Pinpoint the cell where the given text exists, returning its (x, y) midpoint coordinate. 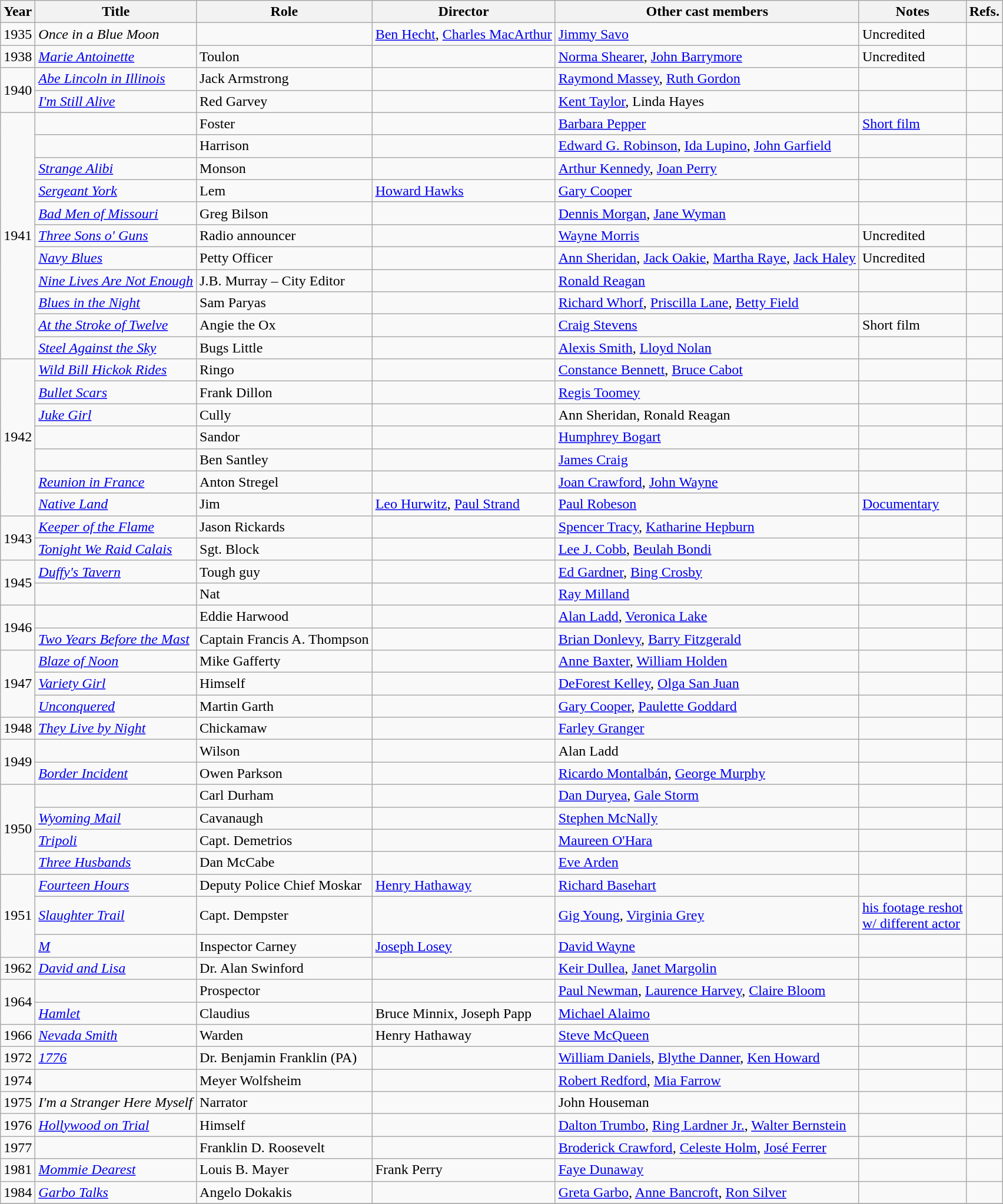
Documentary (912, 504)
Blues in the Night (116, 303)
Constance Bennett, Bruce Cabot (707, 370)
1950 (18, 829)
Ricardo Montalbán, George Murphy (707, 773)
1966 (18, 1036)
Sandor (285, 437)
Frank Dillon (285, 393)
1964 (18, 1002)
Notes (912, 12)
Howard Hawks (464, 191)
1943 (18, 538)
Wayne Morris (707, 235)
Cavanaugh (285, 818)
Anton Stregel (285, 482)
Regis Toomey (707, 393)
Franklin D. Roosevelt (285, 1148)
Unconquered (116, 706)
Variety Girl (116, 684)
Richard Whorf, Priscilla Lane, Betty Field (707, 303)
Sergeant York (116, 191)
Jimmy Savo (707, 34)
his footage reshotw/ different actor (912, 916)
Steel Against the Sky (116, 348)
Meyer Wolfsheim (285, 1080)
James Craig (707, 460)
Greg Bilson (285, 213)
1948 (18, 729)
Alexis Smith, Lloyd Nolan (707, 348)
Wyoming Mail (116, 818)
Garbo Talks (116, 1192)
Claudius (285, 1013)
Lem (285, 191)
Nine Lives Are Not Enough (116, 281)
Maureen O'Hara (707, 840)
Paul Robeson (707, 504)
Gig Young, Virginia Grey (707, 916)
1984 (18, 1192)
1949 (18, 762)
Bugs Little (285, 348)
Three Husbands (116, 863)
Petty Officer (285, 258)
At the Stroke of Twelve (116, 325)
Border Incident (116, 773)
Eddie Harwood (285, 616)
Dan McCabe (285, 863)
Prospector (285, 990)
Steve McQueen (707, 1036)
Jim (285, 504)
Ben Santley (285, 460)
1776 (116, 1058)
Dr. Alan Swinford (285, 968)
1975 (18, 1103)
Tough guy (285, 571)
Arthur Kennedy, Joan Perry (707, 168)
David Wayne (707, 946)
Dalton Trumbo, Ring Lardner Jr., Walter Bernstein (707, 1125)
Ann Sheridan, Jack Oakie, Martha Raye, Jack Haley (707, 258)
Toulon (285, 56)
Capt. Demetrios (285, 840)
Greta Garbo, Anne Bancroft, Ron Silver (707, 1192)
Paul Newman, Laurence Harvey, Claire Bloom (707, 990)
Blaze of Noon (116, 661)
Spencer Tracy, Katharine Hepburn (707, 527)
John Houseman (707, 1103)
Gary Cooper, Paulette Goddard (707, 706)
1951 (18, 916)
Sgt. Block (285, 549)
Strange Alibi (116, 168)
Abe Lincoln in Illinois (116, 79)
Ben Hecht, Charles MacArthur (464, 34)
Foster (285, 124)
Alan Ladd (707, 751)
Carl Durham (285, 796)
Leo Hurwitz, Paul Strand (464, 504)
Tonight We Raid Calais (116, 549)
Harrison (285, 146)
Ann Sheridan, Ronald Reagan (707, 415)
Bruce Minnix, Joseph Papp (464, 1013)
Owen Parkson (285, 773)
Hollywood on Trial (116, 1125)
Tripoli (116, 840)
Joseph Losey (464, 946)
Refs. (984, 12)
Slaughter Trail (116, 916)
Jack Armstrong (285, 79)
Anne Baxter, William Holden (707, 661)
Lee J. Cobb, Beulah Bondi (707, 549)
Cully (285, 415)
Title (116, 12)
Ed Gardner, Bing Crosby (707, 571)
J.B. Murray – City Editor (285, 281)
Dennis Morgan, Jane Wyman (707, 213)
1935 (18, 34)
Reunion in France (116, 482)
Year (18, 12)
Inspector Carney (285, 946)
Bad Men of Missouri (116, 213)
Dr. Benjamin Franklin (PA) (285, 1058)
Gary Cooper (707, 191)
Alan Ladd, Veronica Lake (707, 616)
Ray Milland (707, 594)
Radio announcer (285, 235)
Navy Blues (116, 258)
Farley Granger (707, 729)
I'm a Stranger Here Myself (116, 1103)
I'm Still Alive (116, 101)
Angie the Ox (285, 325)
Norma Shearer, John Barrymore (707, 56)
Duffy's Tavern (116, 571)
They Live by Night (116, 729)
Louis B. Mayer (285, 1170)
Juke Girl (116, 415)
Once in a Blue Moon (116, 34)
Michael Alaimo (707, 1013)
Narrator (285, 1103)
Native Land (116, 504)
Monson (285, 168)
Bullet Scars (116, 393)
Dan Duryea, Gale Storm (707, 796)
1938 (18, 56)
William Daniels, Blythe Danner, Ken Howard (707, 1058)
Marie Antoinette (116, 56)
Three Sons o' Guns (116, 235)
Mike Gafferty (285, 661)
Frank Perry (464, 1170)
Richard Basehart (707, 885)
Warden (285, 1036)
1945 (18, 583)
1946 (18, 627)
1976 (18, 1125)
Angelo Dokakis (285, 1192)
Kent Taylor, Linda Hayes (707, 101)
Two Years Before the Mast (116, 638)
Nat (285, 594)
Chickamaw (285, 729)
Raymond Massey, Ruth Gordon (707, 79)
Ronald Reagan (707, 281)
Martin Garth (285, 706)
Nevada Smith (116, 1036)
Humphrey Bogart (707, 437)
1972 (18, 1058)
Faye Dunaway (707, 1170)
1940 (18, 90)
Eve Arden (707, 863)
Wilson (285, 751)
Broderick Crawford, Celeste Holm, José Ferrer (707, 1148)
Hamlet (116, 1013)
Keir Dullea, Janet Margolin (707, 968)
Keeper of the Flame (116, 527)
Wild Bill Hickok Rides (116, 370)
Craig Stevens (707, 325)
DeForest Kelley, Olga San Juan (707, 684)
Ringo (285, 370)
Director (464, 12)
Fourteen Hours (116, 885)
Deputy Police Chief Moskar (285, 885)
Jason Rickards (285, 527)
Mommie Dearest (116, 1170)
Barbara Pepper (707, 124)
1974 (18, 1080)
Brian Donlevy, Barry Fitzgerald (707, 638)
Stephen McNally (707, 818)
1962 (18, 968)
1977 (18, 1148)
M (116, 946)
Capt. Dempster (285, 916)
Sam Paryas (285, 303)
Edward G. Robinson, Ida Lupino, John Garfield (707, 146)
1941 (18, 235)
1942 (18, 437)
Other cast members (707, 12)
Captain Francis A. Thompson (285, 638)
Red Garvey (285, 101)
1981 (18, 1170)
David and Lisa (116, 968)
Robert Redford, Mia Farrow (707, 1080)
Role (285, 12)
1947 (18, 684)
Joan Crawford, John Wayne (707, 482)
